Provide the [x, y] coordinate of the cell's center where the given text is located.  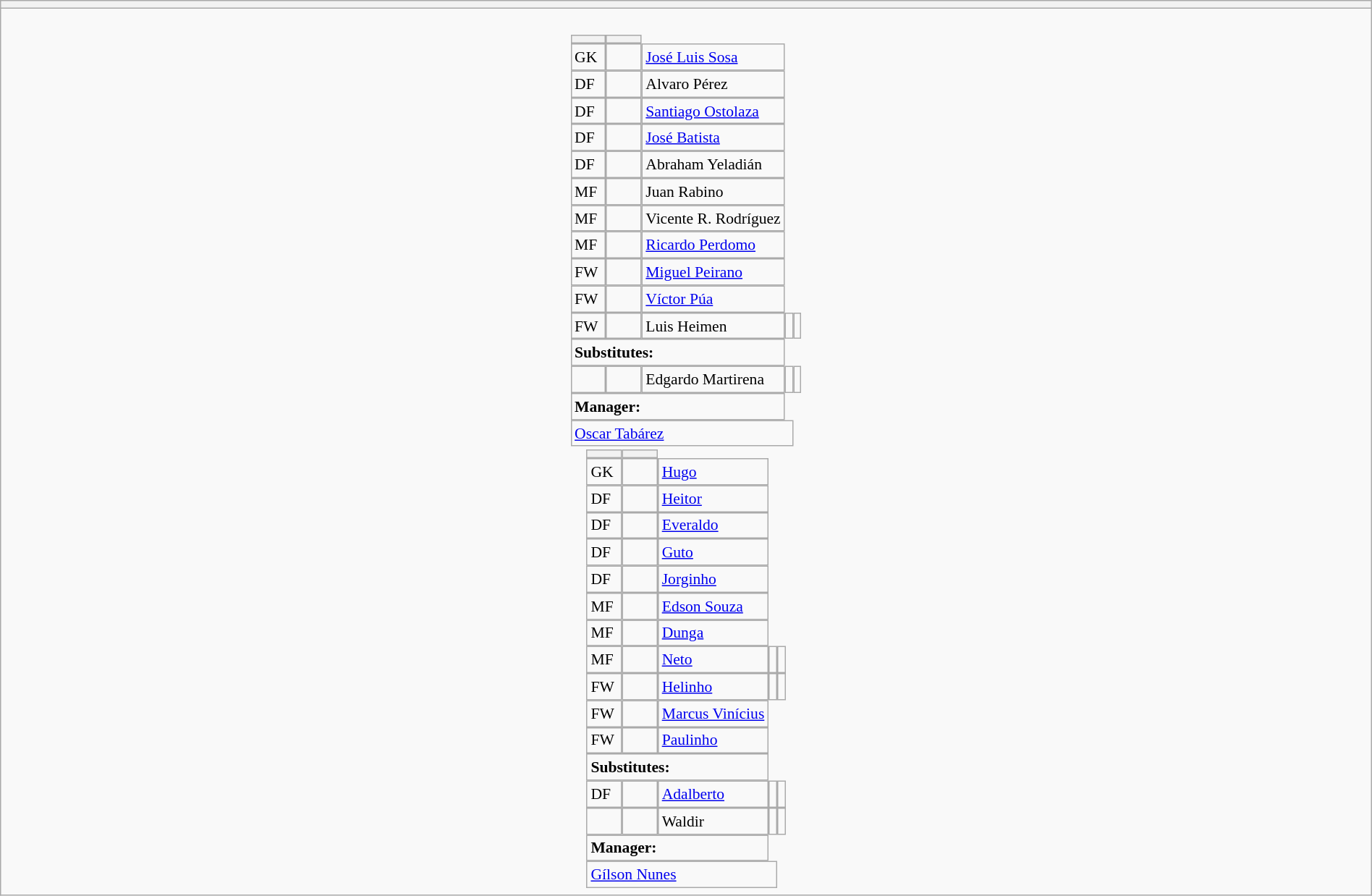
Adalberto [713, 795]
Santiago Ostolaza [713, 111]
Alvaro Pérez [713, 84]
Ricardo Perdomo [713, 245]
Oscar Tabárez [682, 433]
Helinho [713, 686]
Víctor Púa [713, 298]
Hugo [713, 472]
Guto [713, 551]
Paulinho [713, 740]
Edgardo Martirena [713, 379]
Neto [713, 660]
Juan Rabino [713, 191]
Edson Souza [713, 607]
José Luis Sosa [713, 56]
Gílson Nunes [682, 874]
Heitor [713, 498]
Waldir [713, 821]
Abraham Yeladián [713, 165]
Dunga [713, 633]
Vicente R. Rodríguez [713, 219]
Marcus Vinícius [713, 714]
José Batista [713, 138]
Jorginho [713, 579]
Miguel Peirano [713, 272]
Everaldo [713, 525]
Luis Heimen [713, 326]
